For the text-containing cell, return its midpoint in (x, y) coordinate format. 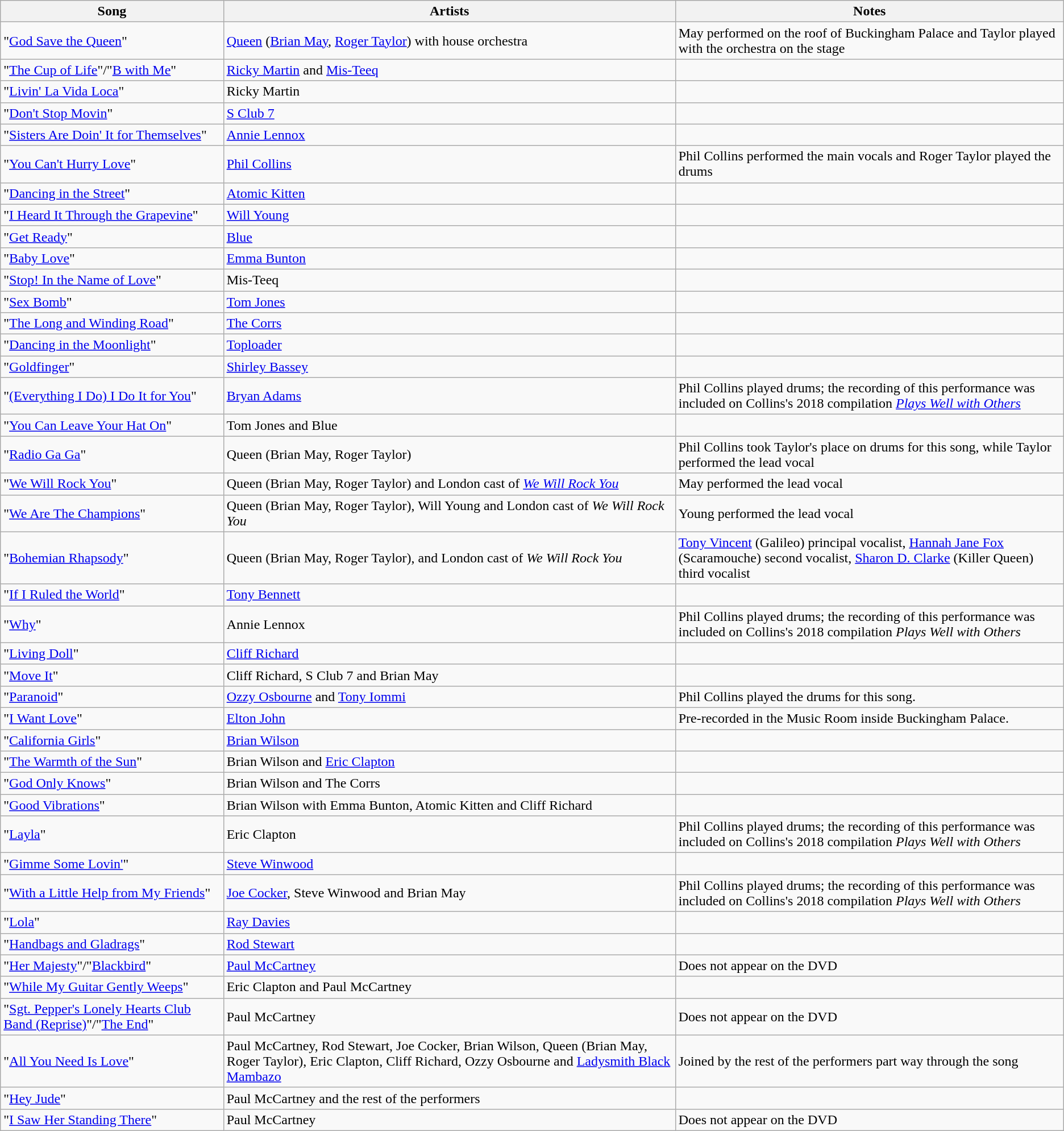
"We Are The Champions" (112, 513)
"Get Ready" (112, 237)
"God Save the Queen" (112, 41)
Queen (Brian May, Roger Taylor) and London cast of We Will Rock You (449, 484)
"(Everything I Do) I Do It for You" (112, 396)
"The Cup of Life"/"B with Me" (112, 70)
"You Can Leave Your Hat On" (112, 425)
Atomic Kitten (449, 193)
Pre-recorded in the Music Room inside Buckingham Palace. (870, 718)
May performed the lead vocal (870, 484)
Emma Bunton (449, 258)
Joined by the rest of the performers part way through the song (870, 1061)
Queen (Brian May, Roger Taylor), Will Young and London cast of We Will Rock You (449, 513)
"Bohemian Rhapsody" (112, 558)
"The Long and Winding Road" (112, 324)
Bryan Adams (449, 396)
"The Warmth of the Sun" (112, 762)
"Dancing in the Moonlight" (112, 345)
"Livin' La Vida Loca" (112, 92)
"I Heard It Through the Grapevine" (112, 215)
Brian Wilson with Emma Bunton, Atomic Kitten and Cliff Richard (449, 805)
Joe Cocker, Steve Winwood and Brian May (449, 893)
"Sisters Are Doin' It for Themselves" (112, 135)
S Club 7 (449, 113)
Will Young (449, 215)
"Lola" (112, 922)
Cliff Richard, S Club 7 and Brian May (449, 675)
Paul McCartney and the rest of the performers (449, 1098)
Mis-Teeq (449, 280)
"Sex Bomb" (112, 302)
Phil Collins performed the main vocals and Roger Taylor played the drums (870, 164)
"God Only Knows" (112, 784)
Phil Collins played the drums for this song. (870, 697)
"If I Ruled the World" (112, 595)
"Move It" (112, 675)
"With a Little Help from My Friends" (112, 893)
"Dancing in the Street" (112, 193)
Phil Collins took Taylor's place on drums for this song, while Taylor performed the lead vocal (870, 455)
Eric Clapton and Paul McCartney (449, 987)
Queen (Brian May, Roger Taylor) with house orchestra (449, 41)
"We Will Rock You" (112, 484)
Young performed the lead vocal (870, 513)
Rod Stewart (449, 944)
Tom Jones and Blue (449, 425)
Ray Davies (449, 922)
Notes (870, 11)
Shirley Bassey (449, 367)
"All You Need Is Love" (112, 1061)
"Goldfinger" (112, 367)
Brian Wilson and Eric Clapton (449, 762)
Artists (449, 11)
"Paranoid" (112, 697)
"While My Guitar Gently Weeps" (112, 987)
Phil Collins (449, 164)
"Sgt. Pepper's Lonely Hearts Club Band (Reprise)"/"The End" (112, 1017)
Toploader (449, 345)
Ricky Martin and Mis-Teeq (449, 70)
"Her Majesty"/"Blackbird" (112, 966)
"Why" (112, 624)
Cliff Richard (449, 653)
Tom Jones (449, 302)
"I Saw Her Standing There" (112, 1120)
"Hey Jude" (112, 1098)
Brian Wilson (449, 740)
Ozzy Osbourne and Tony Iommi (449, 697)
Ricky Martin (449, 92)
"You Can't Hurry Love" (112, 164)
Blue (449, 237)
May performed on the roof of Buckingham Palace and Taylor played with the orchestra on the stage (870, 41)
"Gimme Some Lovin'" (112, 864)
Brian Wilson and The Corrs (449, 784)
"Stop! In the Name of Love" (112, 280)
"Living Doll" (112, 653)
The Corrs (449, 324)
Tony Bennett (449, 595)
Eric Clapton (449, 835)
"California Girls" (112, 740)
"Good Vibrations" (112, 805)
Tony Vincent (Galileo) principal vocalist, Hannah Jane Fox (Scaramouche) second vocalist, Sharon D. Clarke (Killer Queen) third vocalist (870, 558)
Steve Winwood (449, 864)
"I Want Love" (112, 718)
Song (112, 11)
Queen (Brian May, Roger Taylor) (449, 455)
"Handbags and Gladrags" (112, 944)
"Layla" (112, 835)
"Baby Love" (112, 258)
Elton John (449, 718)
Queen (Brian May, Roger Taylor), and London cast of We Will Rock You (449, 558)
"Radio Ga Ga" (112, 455)
"Don't Stop Movin" (112, 113)
